Extract the (X, Y) coordinate from the center of the cell holding the provided text.  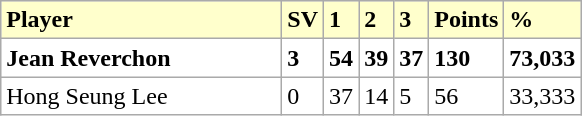
SV (303, 20)
Hong Seung Lee (142, 96)
1 (342, 20)
% (542, 20)
Player (142, 20)
14 (376, 96)
39 (376, 58)
Points (466, 20)
130 (466, 58)
56 (466, 96)
2 (376, 20)
73,033 (542, 58)
54 (342, 58)
5 (412, 96)
0 (303, 96)
33,333 (542, 96)
Jean Reverchon (142, 58)
